Identify which cell holds the provided text, then report its (X, Y) central coordinate. 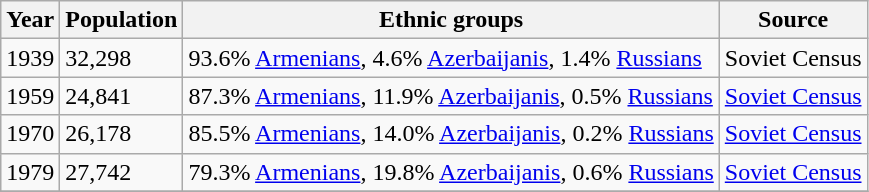
79.3% Armenians, 19.8% Azerbaijanis, 0.6% Russians (451, 172)
32,298 (122, 58)
1959 (30, 96)
85.5% Armenians, 14.0% Azerbaijanis, 0.2% Russians (451, 134)
Year (30, 20)
27,742 (122, 172)
Population (122, 20)
24,841 (122, 96)
Ethnic groups (451, 20)
Source (793, 20)
26,178 (122, 134)
1970 (30, 134)
1939 (30, 58)
87.3% Armenians, 11.9% Azerbaijanis, 0.5% Russians (451, 96)
93.6% Armenians, 4.6% Azerbaijanis, 1.4% Russians (451, 58)
1979 (30, 172)
